Search for the cell housing the specified text and yield its [x, y] center coordinate. 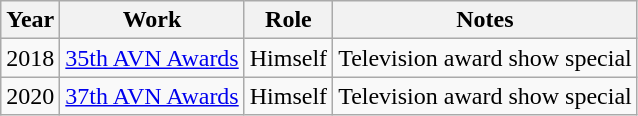
35th AVN Awards [152, 58]
37th AVN Awards [152, 96]
Notes [486, 20]
Year [30, 20]
Role [288, 20]
2018 [30, 58]
Work [152, 20]
2020 [30, 96]
